For the text-containing cell, return its midpoint in [x, y] coordinate format. 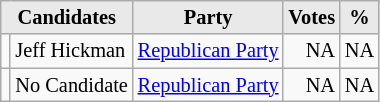
Party [208, 17]
Jeff Hickman [71, 51]
Candidates [67, 17]
No Candidate [71, 85]
Votes [311, 17]
% [360, 17]
